Output the [X, Y] coordinate of the center of the cell containing the given text.  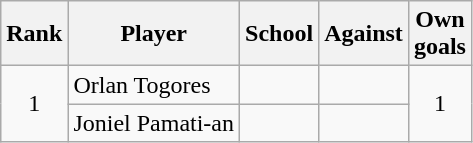
Orlan Togores [154, 85]
Against [364, 34]
Rank [34, 34]
School [280, 34]
Player [154, 34]
Owngoals [440, 34]
Joniel Pamati-an [154, 123]
